Extract the (x, y) coordinate from the center of the cell holding the provided text.  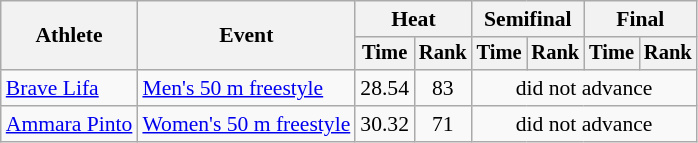
71 (443, 124)
Men's 50 m freestyle (246, 88)
Brave Lifa (70, 88)
Women's 50 m freestyle (246, 124)
Heat (413, 19)
Final (640, 19)
Athlete (70, 36)
28.54 (384, 88)
30.32 (384, 124)
Event (246, 36)
Ammara Pinto (70, 124)
83 (443, 88)
Semifinal (528, 19)
